For the text-containing cell, return its midpoint in [x, y] coordinate format. 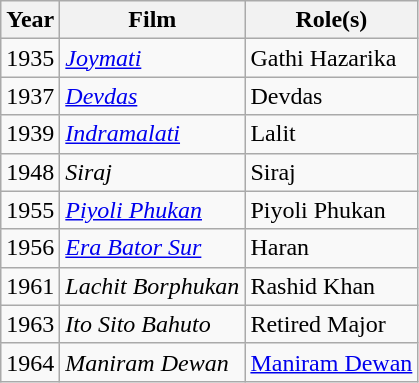
1939 [30, 134]
1961 [30, 286]
Retired Major [332, 324]
1963 [30, 324]
Gathi Hazarika [332, 58]
1948 [30, 172]
1935 [30, 58]
Role(s) [332, 20]
1964 [30, 362]
Haran [332, 248]
Rashid Khan [332, 286]
Era Bator Sur [152, 248]
1937 [30, 96]
Film [152, 20]
1956 [30, 248]
1955 [30, 210]
Lachit Borphukan [152, 286]
Ito Sito Bahuto [152, 324]
Year [30, 20]
Indramalati [152, 134]
Joymati [152, 58]
Lalit [332, 134]
